Return [X, Y] of the center of cell containing provided text 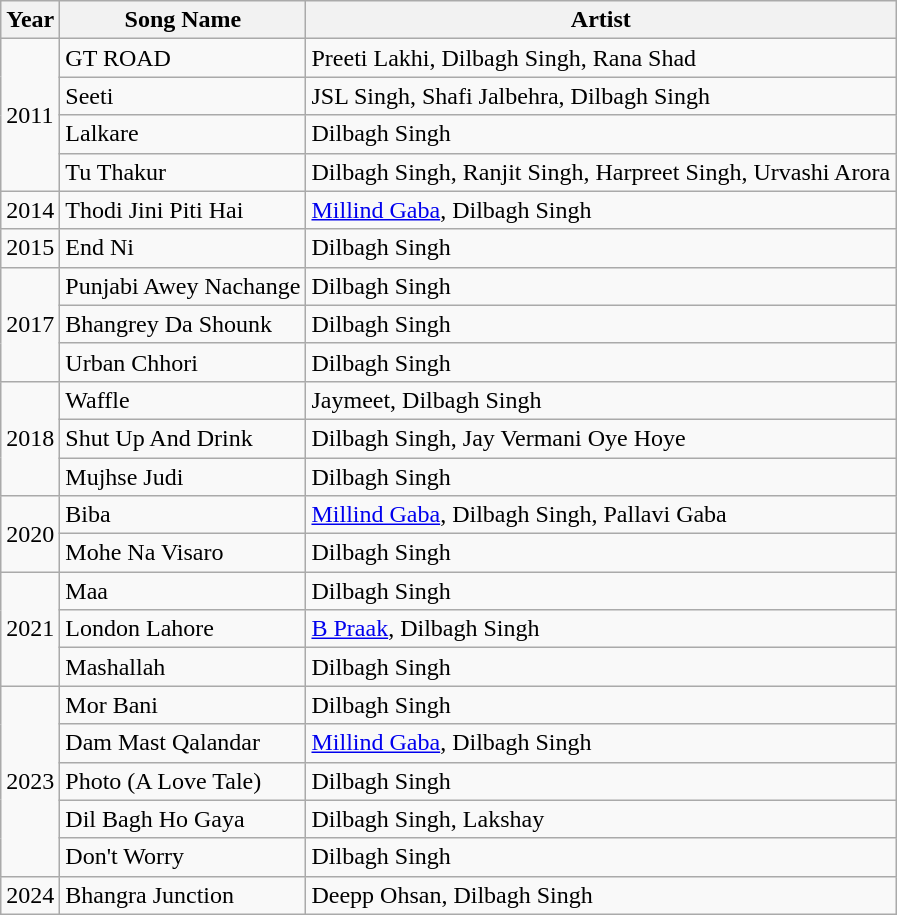
Mashallah [183, 667]
Seeti [183, 96]
Urban Chhori [183, 362]
Song Name [183, 20]
2023 [30, 781]
Don't Worry [183, 857]
Bhangrey Da Shounk [183, 324]
Biba [183, 515]
2017 [30, 324]
Waffle [183, 400]
Mor Bani [183, 705]
End Ni [183, 248]
Photo (A Love Tale) [183, 781]
JSL Singh, Shafi Jalbehra, Dilbagh Singh [601, 96]
2024 [30, 895]
2015 [30, 248]
Year [30, 20]
2018 [30, 438]
Millind Gaba, Dilbagh Singh, Pallavi Gaba [601, 515]
London Lahore [183, 629]
Dam Mast Qalandar [183, 743]
Preeti Lakhi, Dilbagh Singh, Rana Shad [601, 58]
Dil Bagh Ho Gaya [183, 819]
Dilbagh Singh, Jay Vermani Oye Hoye [601, 438]
2014 [30, 210]
B Praak, Dilbagh Singh [601, 629]
Tu Thakur [183, 172]
GT ROAD [183, 58]
Deepp Ohsan, Dilbagh Singh [601, 895]
Bhangra Junction [183, 895]
Artist [601, 20]
2011 [30, 115]
2020 [30, 534]
Punjabi Awey Nachange [183, 286]
Dilbagh Singh, Ranjit Singh, Harpreet Singh, Urvashi Arora [601, 172]
2021 [30, 629]
Dilbagh Singh, Lakshay [601, 819]
Lalkare [183, 134]
Thodi Jini Piti Hai [183, 210]
Jaymeet, Dilbagh Singh [601, 400]
Shut Up And Drink [183, 438]
Maa [183, 591]
Mujhse Judi [183, 477]
Mohe Na Visaro [183, 553]
